Pinpoint the cell where the given text exists, returning its (X, Y) midpoint coordinate. 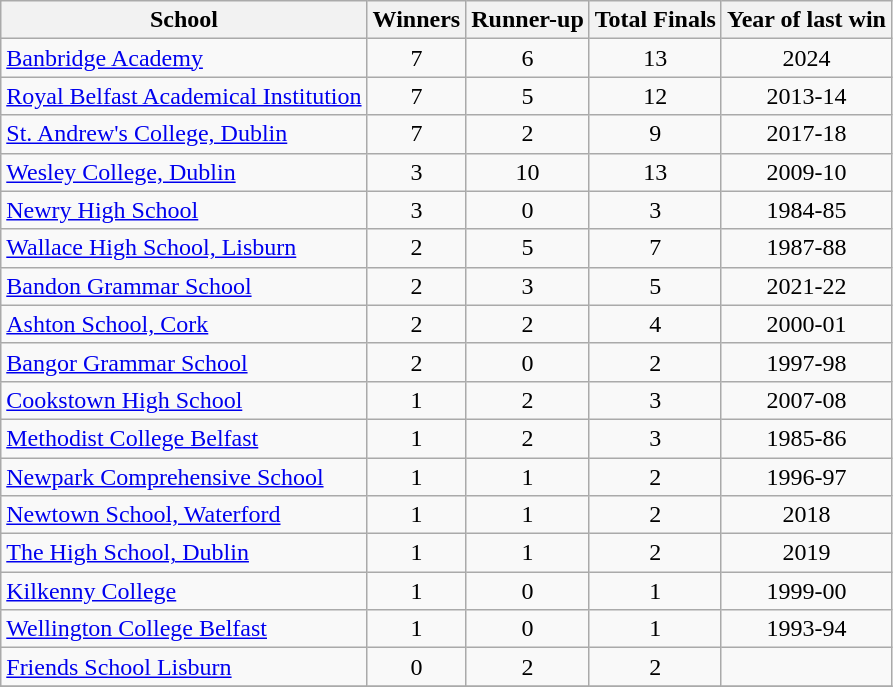
Wallace High School, Lisburn (184, 248)
10 (528, 172)
Cookstown High School (184, 400)
School (184, 20)
The High School, Dublin (184, 553)
Year of last win (806, 20)
2013-14 (806, 96)
6 (528, 58)
2017-18 (806, 134)
St. Andrew's College, Dublin (184, 134)
2021-22 (806, 286)
1997-98 (806, 362)
1985-86 (806, 438)
Winners (416, 20)
1987-88 (806, 248)
Kilkenny College (184, 591)
4 (655, 324)
2024 (806, 58)
1984-85 (806, 210)
Methodist College Belfast (184, 438)
Bangor Grammar School (184, 362)
1996-97 (806, 477)
Total Finals (655, 20)
Ashton School, Cork (184, 324)
1999-00 (806, 591)
Newpark Comprehensive School (184, 477)
Wellington College Belfast (184, 629)
Wesley College, Dublin (184, 172)
2019 (806, 553)
Bandon Grammar School (184, 286)
Newtown School, Waterford (184, 515)
2000-01 (806, 324)
Newry High School (184, 210)
9 (655, 134)
2007-08 (806, 400)
12 (655, 96)
Banbridge Academy (184, 58)
1993-94 (806, 629)
Runner-up (528, 20)
Friends School Lisburn (184, 667)
2009-10 (806, 172)
2018 (806, 515)
Royal Belfast Academical Institution (184, 96)
